Output the [x, y] coordinate of the center of the cell containing the given text.  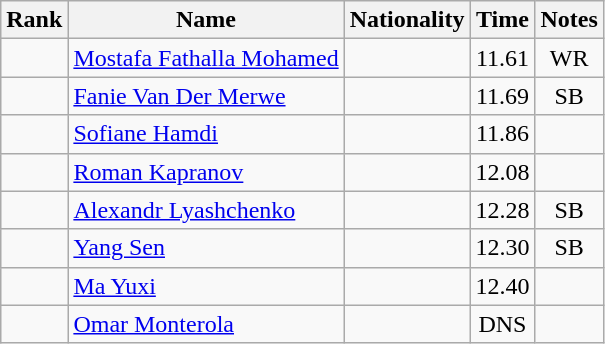
DNS [502, 324]
Notes [569, 20]
Name [206, 20]
Yang Sen [206, 248]
12.30 [502, 248]
Roman Kapranov [206, 172]
12.40 [502, 286]
11.69 [502, 96]
11.86 [502, 134]
Sofiane Hamdi [206, 134]
12.28 [502, 210]
Rank [34, 20]
Fanie Van Der Merwe [206, 96]
Mostafa Fathalla Mohamed [206, 58]
WR [569, 58]
Alexandr Lyashchenko [206, 210]
Time [502, 20]
Ma Yuxi [206, 286]
Omar Monterola [206, 324]
12.08 [502, 172]
Nationality [407, 20]
11.61 [502, 58]
